Return the [x, y] coordinate for the center point of the cell that contains the specified text.  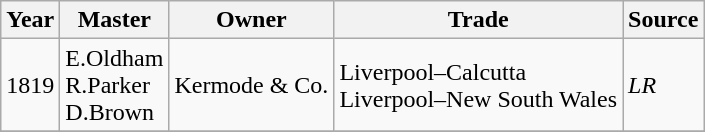
Source [664, 20]
E.OldhamR.ParkerD.Brown [114, 85]
LR [664, 85]
Trade [478, 20]
Kermode & Co. [252, 85]
Liverpool–CalcuttaLiverpool–New South Wales [478, 85]
1819 [30, 85]
Owner [252, 20]
Year [30, 20]
Master [114, 20]
